Identify which cell holds the provided text, then report its (x, y) central coordinate. 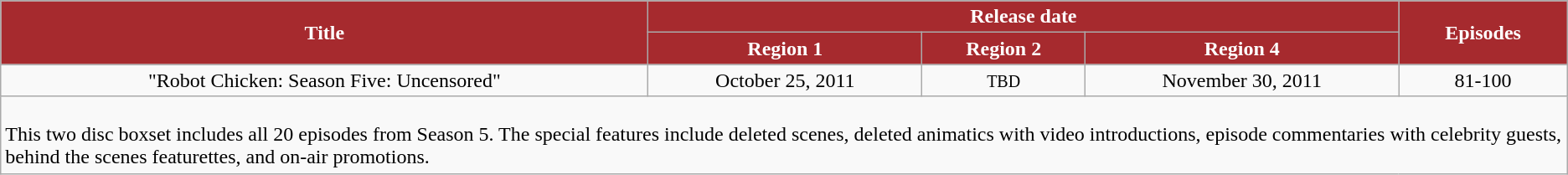
Region 2 (1003, 49)
November 30, 2011 (1242, 80)
81-100 (1483, 80)
Title (325, 33)
October 25, 2011 (786, 80)
Episodes (1483, 33)
Region 1 (786, 49)
"Robot Chicken: Season Five: Uncensored" (325, 80)
Release date (1024, 17)
Region 4 (1242, 49)
TBD (1003, 80)
